Extract the (x, y) coordinate from the center of the cell holding the provided text.  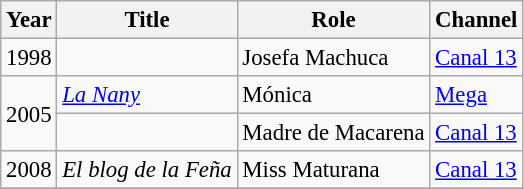
Miss Maturana (334, 170)
Mega (476, 95)
La Nany (147, 95)
Madre de Macarena (334, 133)
Title (147, 20)
2008 (29, 170)
1998 (29, 58)
Mónica (334, 95)
Year (29, 20)
Channel (476, 20)
Role (334, 20)
2005 (29, 114)
El blog de la Feña (147, 170)
Josefa Machuca (334, 58)
